Search for the cell housing the specified text and yield its [x, y] center coordinate. 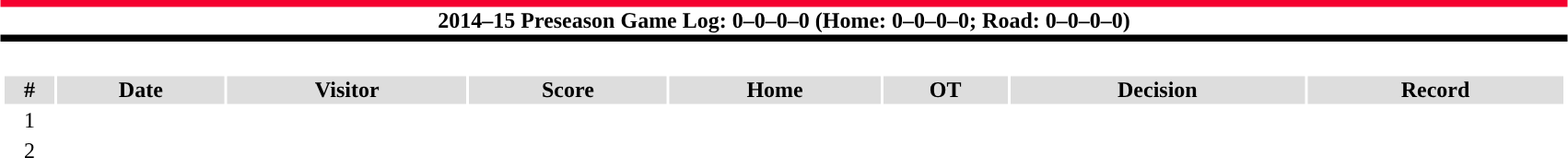
Record [1435, 90]
OT [945, 90]
2014–15 Preseason Game Log: 0–0–0–0 (Home: 0–0–0–0; Road: 0–0–0–0) [784, 20]
Decision [1157, 90]
Score [568, 90]
# [29, 90]
Visitor [347, 90]
1 [29, 121]
Home [775, 90]
Date [141, 90]
